Output the [x, y] coordinate of the center of the cell containing the given text.  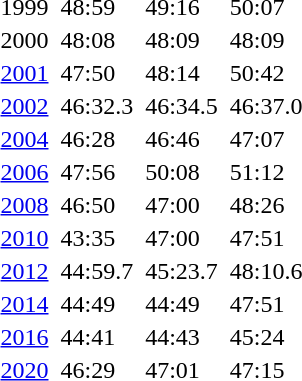
44:41 [97, 337]
43:35 [97, 238]
46:46 [182, 139]
47:50 [97, 73]
46:34.5 [182, 106]
48:08 [97, 40]
47:56 [97, 172]
48:14 [182, 73]
44:43 [182, 337]
46:32.3 [97, 106]
46:28 [97, 139]
48:09 [182, 40]
45:23.7 [182, 271]
50:08 [182, 172]
46:50 [97, 205]
44:59.7 [97, 271]
